Output the [X, Y] coordinate of the center of the cell containing the given text.  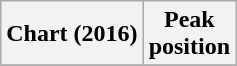
Chart (2016) [72, 34]
Peakposition [189, 34]
